For the text-containing cell, return its midpoint in (X, Y) coordinate format. 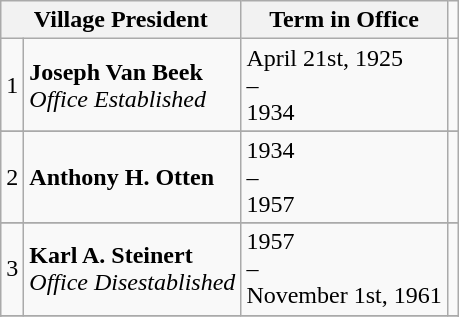
1 (12, 85)
1934– 1957 (344, 177)
1957– November 1st, 1961 (344, 269)
Karl A. SteinertOffice Disestablished (132, 269)
2 (12, 177)
Joseph Van BeekOffice Established (132, 85)
Anthony H. Otten (132, 177)
Term in Office (344, 20)
April 21st, 1925–1934 (344, 85)
3 (12, 269)
Village President (121, 20)
